Identify which cell holds the provided text, then report its [X, Y] central coordinate. 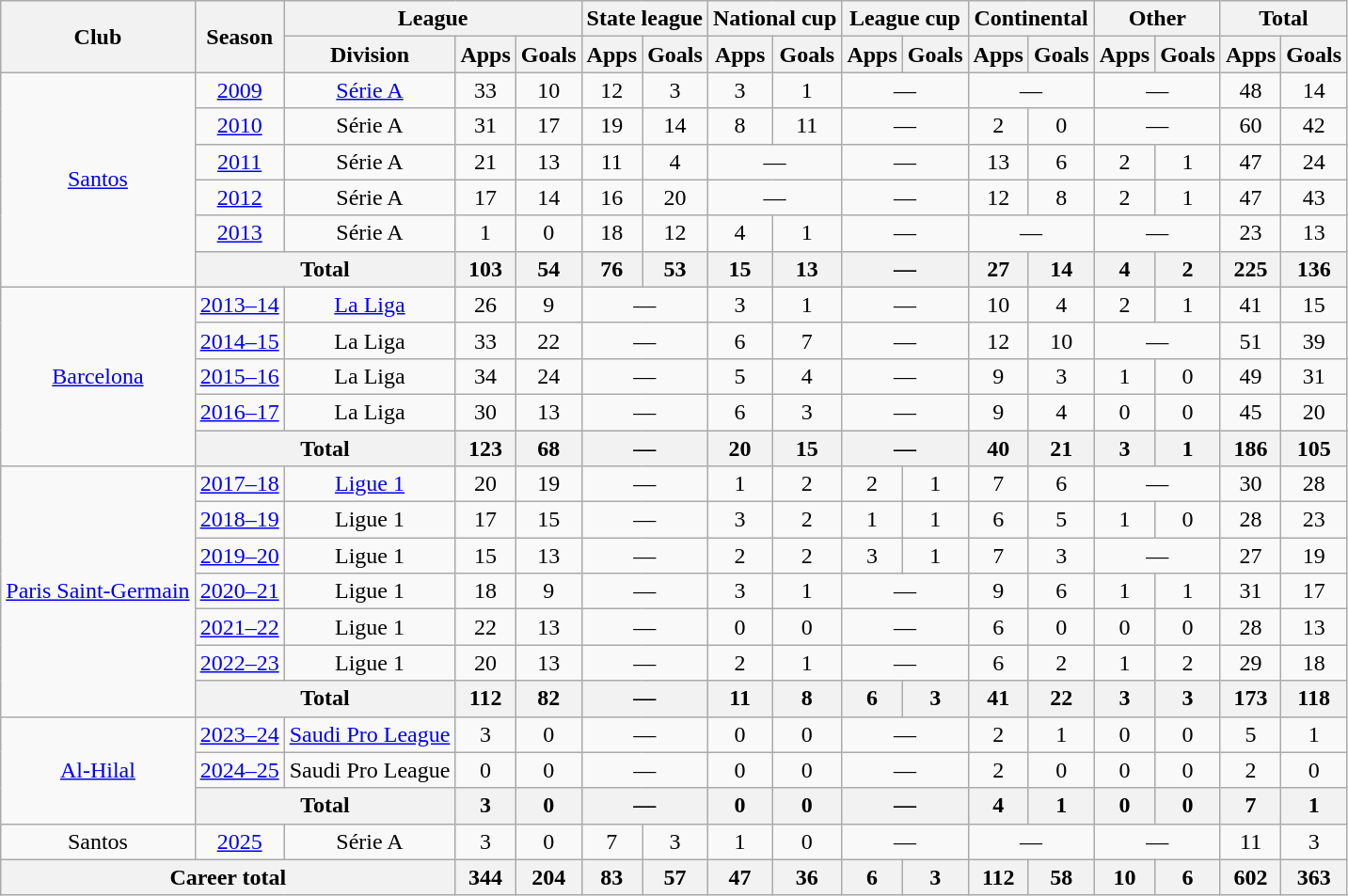
363 [1314, 877]
16 [611, 197]
103 [485, 269]
2025 [239, 841]
2024–25 [239, 770]
105 [1314, 448]
49 [1250, 376]
2010 [239, 126]
Other [1157, 19]
43 [1314, 197]
Paris Saint-Germain [98, 591]
344 [485, 877]
2015–16 [239, 376]
36 [807, 877]
2013–14 [239, 305]
123 [485, 448]
204 [548, 877]
76 [611, 269]
60 [1250, 126]
40 [998, 448]
2016–17 [239, 412]
42 [1314, 126]
Al-Hilal [98, 770]
2014–15 [239, 340]
League [433, 19]
82 [548, 699]
League cup [905, 19]
58 [1061, 877]
39 [1314, 340]
68 [548, 448]
83 [611, 877]
26 [485, 305]
173 [1250, 699]
Season [239, 37]
51 [1250, 340]
Club [98, 37]
National cup [774, 19]
186 [1250, 448]
29 [1250, 663]
2017–18 [239, 484]
225 [1250, 269]
48 [1250, 90]
2019–20 [239, 556]
2018–19 [239, 520]
2011 [239, 162]
136 [1314, 269]
602 [1250, 877]
2013 [239, 233]
2012 [239, 197]
2020–21 [239, 591]
Division [370, 55]
Continental [1031, 19]
57 [675, 877]
34 [485, 376]
53 [675, 269]
54 [548, 269]
2021–22 [239, 627]
2022–23 [239, 663]
2009 [239, 90]
45 [1250, 412]
State league [644, 19]
Career total [228, 877]
118 [1314, 699]
Barcelona [98, 376]
2023–24 [239, 734]
